Locate the cell with the specified text and output its [X, Y] center coordinate. 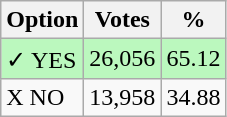
Votes [122, 20]
Option [42, 20]
34.88 [194, 97]
% [194, 20]
13,958 [122, 97]
65.12 [194, 59]
26,056 [122, 59]
✓ YES [42, 59]
X NO [42, 97]
